Identify which cell holds the provided text, then report its [X, Y] central coordinate. 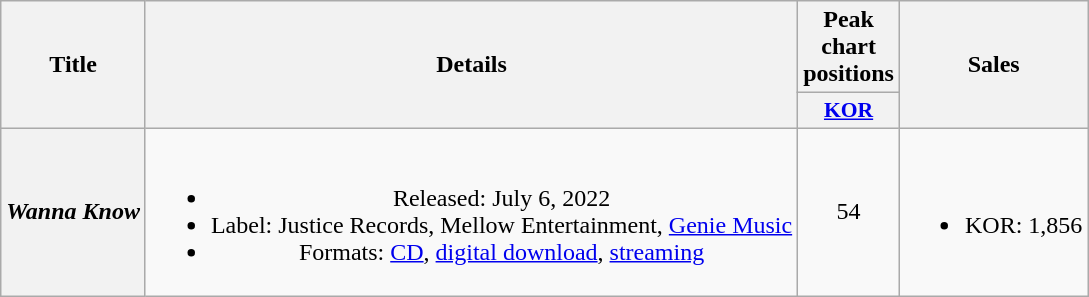
KOR: 1,856 [993, 212]
Peak chart positions [849, 47]
Sales [993, 65]
Released: July 6, 2022Label: Justice Records, Mellow Entertainment, Genie MusicFormats: CD, digital download, streaming [471, 212]
KOR [849, 111]
Wanna Know [74, 212]
Details [471, 65]
Title [74, 65]
54 [849, 212]
